Output the (X, Y) coordinate of the center of the cell containing the given text.  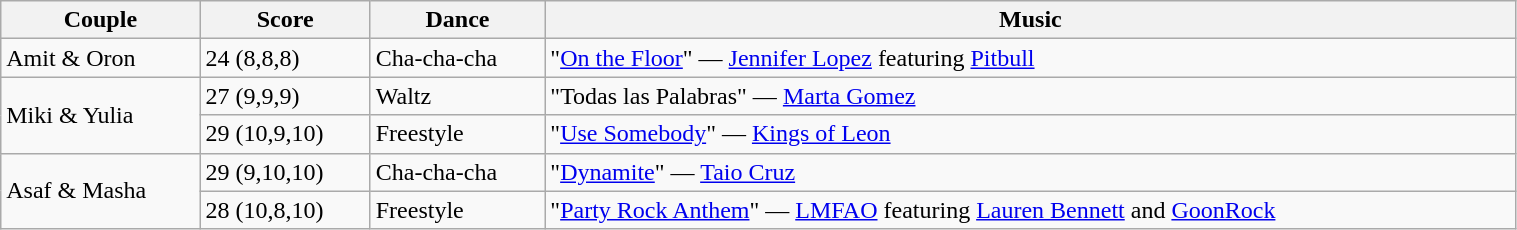
Miki & Yulia (100, 115)
"Use Somebody" — Kings of Leon (1030, 134)
Dance (458, 20)
Asaf & Masha (100, 191)
Amit & Oron (100, 58)
Couple (100, 20)
"Dynamite" — Taio Cruz (1030, 172)
28 (10,8,10) (285, 210)
"Todas las Palabras" — Marta Gomez (1030, 96)
29 (10,9,10) (285, 134)
Waltz (458, 96)
29 (9,10,10) (285, 172)
27 (9,9,9) (285, 96)
Music (1030, 20)
"On the Floor" — Jennifer Lopez featuring Pitbull (1030, 58)
Score (285, 20)
"Party Rock Anthem" — LMFAO featuring Lauren Bennett and GoonRock (1030, 210)
24 (8,8,8) (285, 58)
